Determine the (X, Y) coordinate at the center of the cell enclosing the given text.  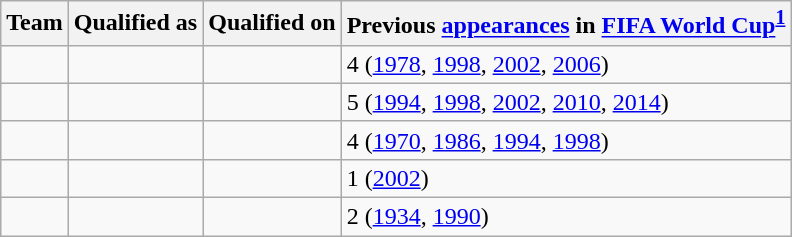
1 (2002) (566, 178)
Team (35, 24)
4 (1970, 1986, 1994, 1998) (566, 140)
2 (1934, 1990) (566, 217)
Qualified on (272, 24)
4 (1978, 1998, 2002, 2006) (566, 64)
Previous appearances in FIFA World Cup1 (566, 24)
5 (1994, 1998, 2002, 2010, 2014) (566, 102)
Qualified as (135, 24)
